Capture the cell that displays the provided text and extract its (x, y) central coordinate. 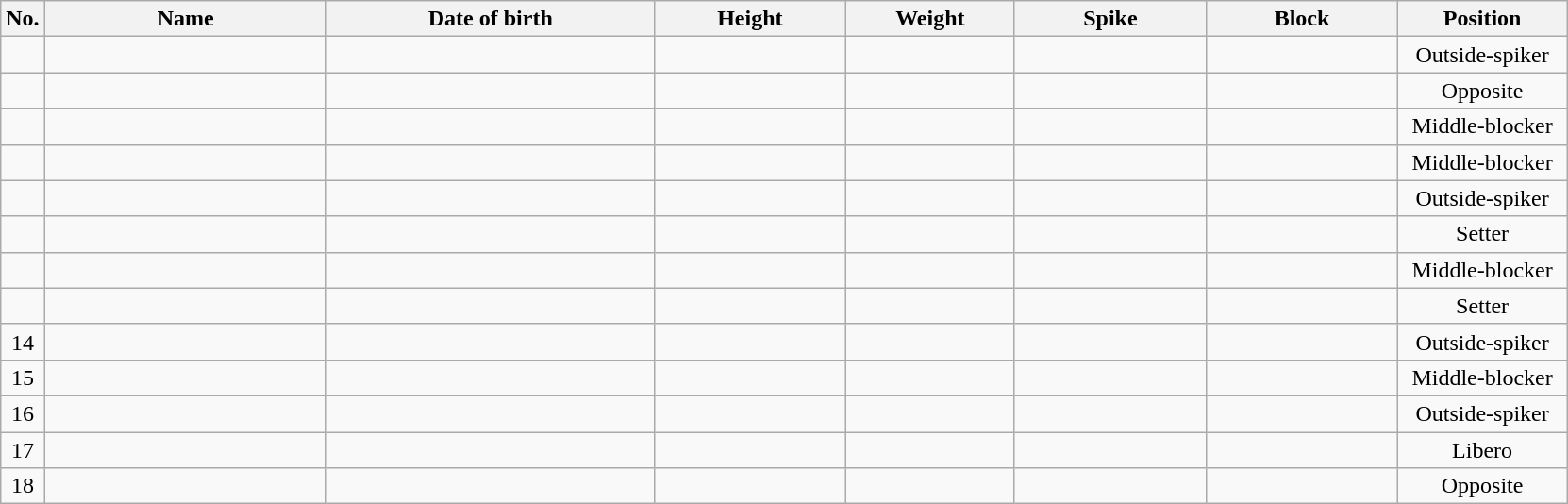
No. (23, 19)
15 (23, 378)
14 (23, 342)
Position (1483, 19)
16 (23, 413)
17 (23, 450)
Weight (930, 19)
Date of birth (491, 19)
Height (749, 19)
Name (185, 19)
18 (23, 486)
Block (1302, 19)
Libero (1483, 450)
Spike (1109, 19)
